Determine the (x, y) coordinate at the center of the cell enclosing the given text.  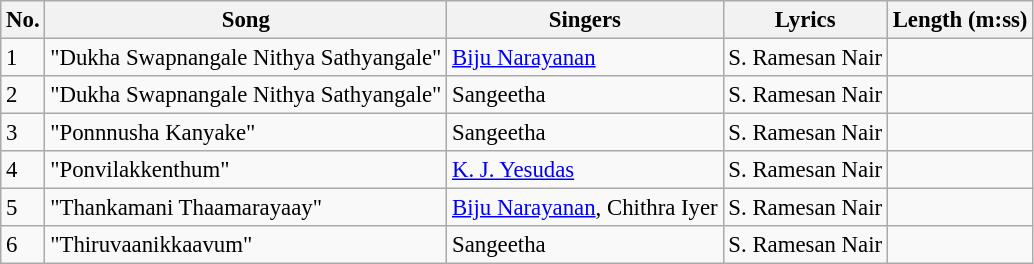
Biju Narayanan (585, 58)
Singers (585, 20)
"Ponvilakkenthum" (246, 170)
5 (23, 208)
"Thankamani Thaamarayaay" (246, 208)
4 (23, 170)
Biju Narayanan, Chithra Iyer (585, 208)
No. (23, 20)
6 (23, 245)
K. J. Yesudas (585, 170)
Lyrics (805, 20)
"Ponnnusha Kanyake" (246, 133)
2 (23, 95)
Length (m:ss) (960, 20)
1 (23, 58)
3 (23, 133)
Song (246, 20)
"Thiruvaanikkaavum" (246, 245)
